Identify which cell holds the provided text, then report its (x, y) central coordinate. 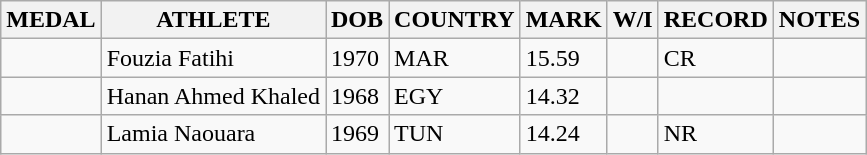
NR (716, 134)
NOTES (819, 20)
COUNTRY (455, 20)
Fouzia Fatihi (213, 58)
TUN (455, 134)
1968 (358, 96)
ATHLETE (213, 20)
14.24 (564, 134)
15.59 (564, 58)
EGY (455, 96)
W/I (632, 20)
1969 (358, 134)
CR (716, 58)
MEDAL (51, 20)
14.32 (564, 96)
MAR (455, 58)
1970 (358, 58)
DOB (358, 20)
Hanan Ahmed Khaled (213, 96)
MARK (564, 20)
RECORD (716, 20)
Lamia Naouara (213, 134)
